Output the [x, y] coordinate of the center of the cell containing the given text.  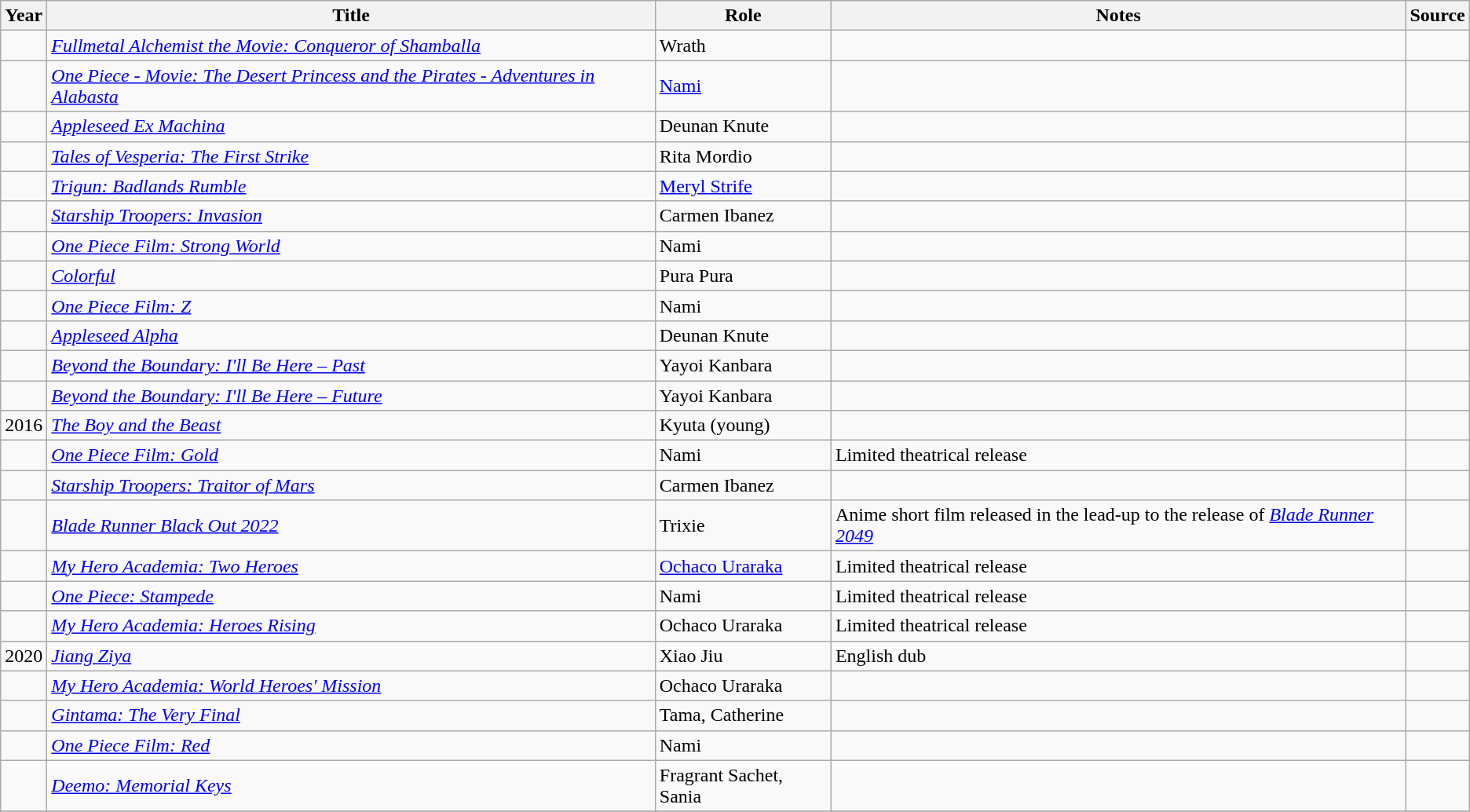
Source [1437, 16]
Title [351, 16]
One Piece: Stampede [351, 596]
Notes [1118, 16]
Blade Runner Black Out 2022 [351, 526]
Wrath [743, 46]
Rita Mordio [743, 156]
One Piece Film: Z [351, 305]
Beyond the Boundary: I'll Be Here – Past [351, 365]
Xiao Jiu [743, 656]
Fragrant Sachet, Sania [743, 785]
One Piece Film: Gold [351, 455]
Gintama: The Very Final [351, 715]
Starship Troopers: Invasion [351, 216]
Appleseed Alpha [351, 335]
One Piece - Movie: The Desert Princess and the Pirates - Adventures in Alabasta [351, 86]
Jiang Ziya [351, 656]
Beyond the Boundary: I'll Be Here – Future [351, 395]
Anime short film released in the lead-up to the release of Blade Runner 2049 [1118, 526]
My Hero Academia: World Heroes' Mission [351, 686]
My Hero Academia: Heroes Rising [351, 626]
Kyuta (young) [743, 426]
My Hero Academia: Two Heroes [351, 566]
One Piece Film: Strong World [351, 246]
Starship Troopers: Traitor of Mars [351, 485]
Pura Pura [743, 276]
Appleseed Ex Machina [351, 126]
Trigun: Badlands Rumble [351, 186]
The Boy and the Beast [351, 426]
Deemo: Memorial Keys [351, 785]
2020 [24, 656]
Role [743, 16]
One Piece Film: Red [351, 745]
Year [24, 16]
Tama, Catherine [743, 715]
English dub [1118, 656]
Colorful [351, 276]
Fullmetal Alchemist the Movie: Conqueror of Shamballa [351, 46]
2016 [24, 426]
Trixie [743, 526]
Tales of Vesperia: The First Strike [351, 156]
Meryl Strife [743, 186]
